Return the [X, Y] coordinate for the center point of the cell that contains the specified text.  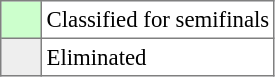
Classified for semifinals [158, 20]
Eliminated [158, 57]
